Identify which cell holds the provided text, then report its (x, y) central coordinate. 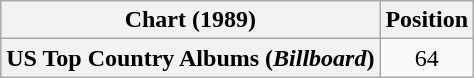
64 (427, 58)
Position (427, 20)
US Top Country Albums (Billboard) (190, 58)
Chart (1989) (190, 20)
